Find where the given text appears and provide that cell's center as (X, Y) coordinate. 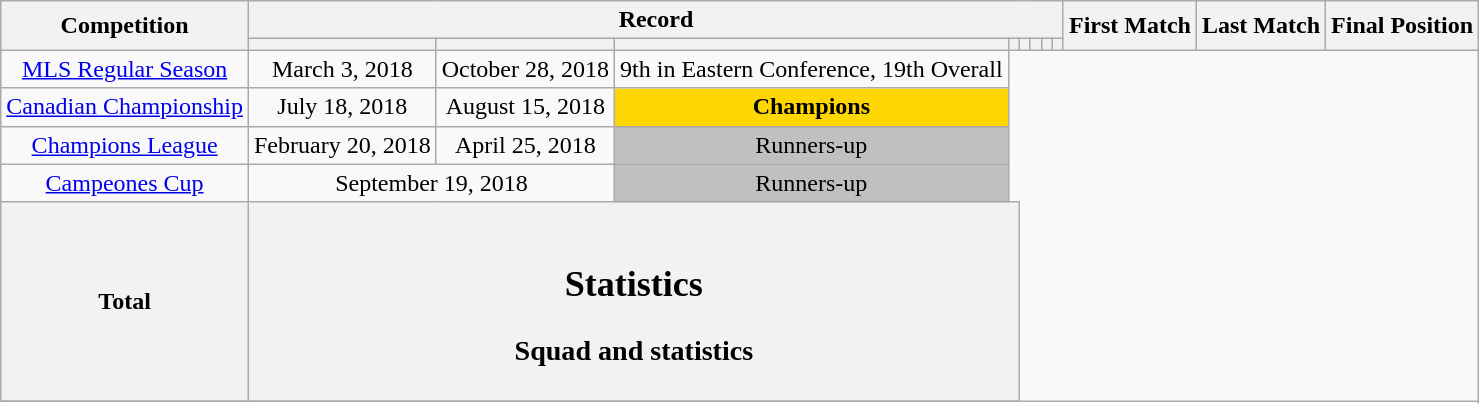
Champions (812, 107)
MLS Regular Season (125, 69)
StatisticsSquad and statistics (634, 302)
Competition (125, 26)
March 3, 2018 (342, 69)
Campeones Cup (125, 183)
August 15, 2018 (525, 107)
February 20, 2018 (342, 145)
Final Position (1402, 26)
Last Match (1260, 26)
October 28, 2018 (525, 69)
September 19, 2018 (431, 183)
Record (656, 20)
April 25, 2018 (525, 145)
First Match (1130, 26)
July 18, 2018 (342, 107)
Total (125, 302)
Canadian Championship (125, 107)
9th in Eastern Conference, 19th Overall (812, 69)
Champions League (125, 145)
